Output the (X, Y) coordinate of the center of the cell containing the given text.  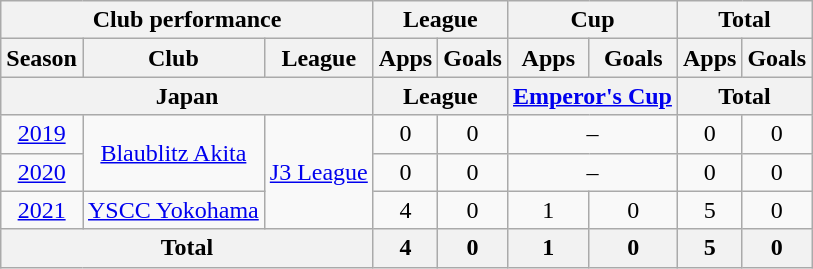
Japan (188, 96)
2019 (42, 134)
2021 (42, 210)
YSCC Yokohama (173, 210)
Emperor's Cup (592, 96)
Club (173, 58)
Club performance (188, 20)
J3 League (318, 172)
Cup (592, 20)
2020 (42, 172)
Blaublitz Akita (173, 153)
Season (42, 58)
